Pinpoint the cell where the given text exists, returning its [x, y] midpoint coordinate. 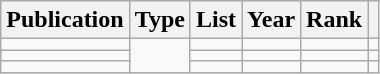
Year [272, 20]
Type [160, 20]
Rank [334, 20]
Publication [65, 20]
List [216, 20]
